Find where the given text appears and provide that cell's center as (X, Y) coordinate. 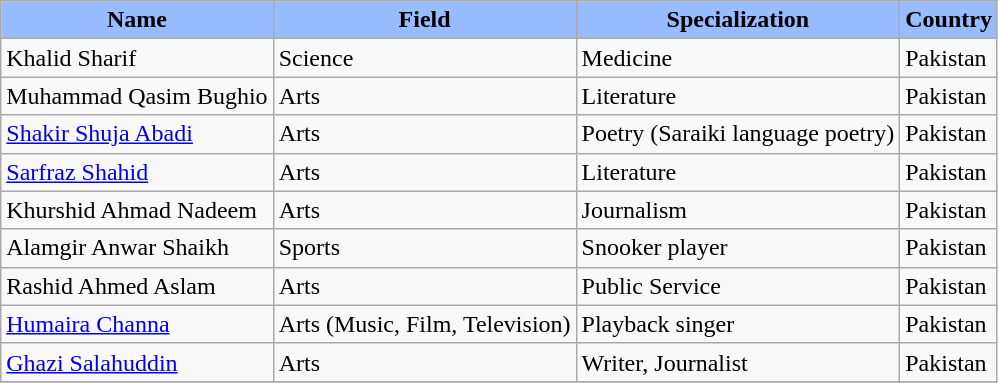
Public Service (738, 286)
Poetry (Saraiki language poetry) (738, 134)
Arts (Music, Film, Television) (424, 324)
Specialization (738, 20)
Alamgir Anwar Shaikh (137, 248)
Shakir Shuja Abadi (137, 134)
Snooker player (738, 248)
Writer, Journalist (738, 362)
Field (424, 20)
Sports (424, 248)
Khurshid Ahmad Nadeem (137, 210)
Medicine (738, 58)
Khalid Sharif (137, 58)
Playback singer (738, 324)
Science (424, 58)
Sarfraz Shahid (137, 172)
Humaira Channa (137, 324)
Journalism (738, 210)
Country (949, 20)
Rashid Ahmed Aslam (137, 286)
Ghazi Salahuddin (137, 362)
Muhammad Qasim Bughio (137, 96)
Name (137, 20)
